Output the [x, y] coordinate of the center of the cell containing the given text.  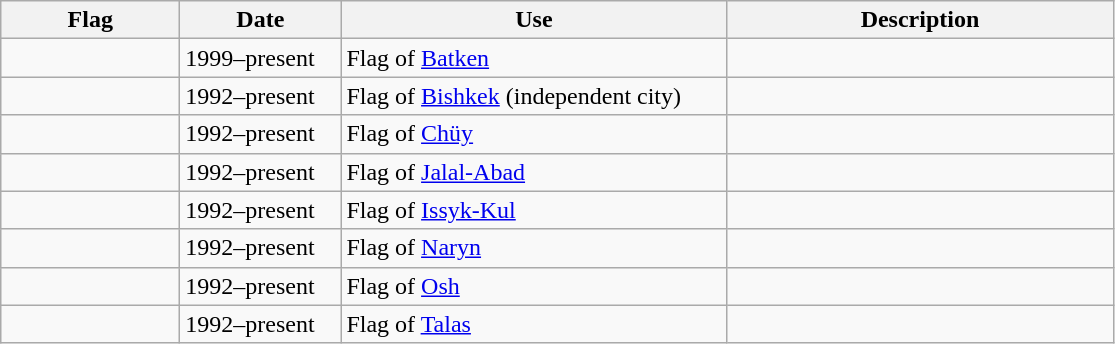
Flag of Osh [534, 286]
Description [920, 20]
Flag of Bishkek (independent city) [534, 96]
Flag of Naryn [534, 248]
Flag of Issyk-Kul [534, 210]
Flag of Jalal-Abad [534, 172]
Use [534, 20]
Flag [90, 20]
Date [260, 20]
1999–present [260, 58]
Flag of Chüy [534, 134]
Flag of Batken [534, 58]
Flag of Talas [534, 324]
